From the cell containing the given text, extract its center point as (x, y) coordinate. 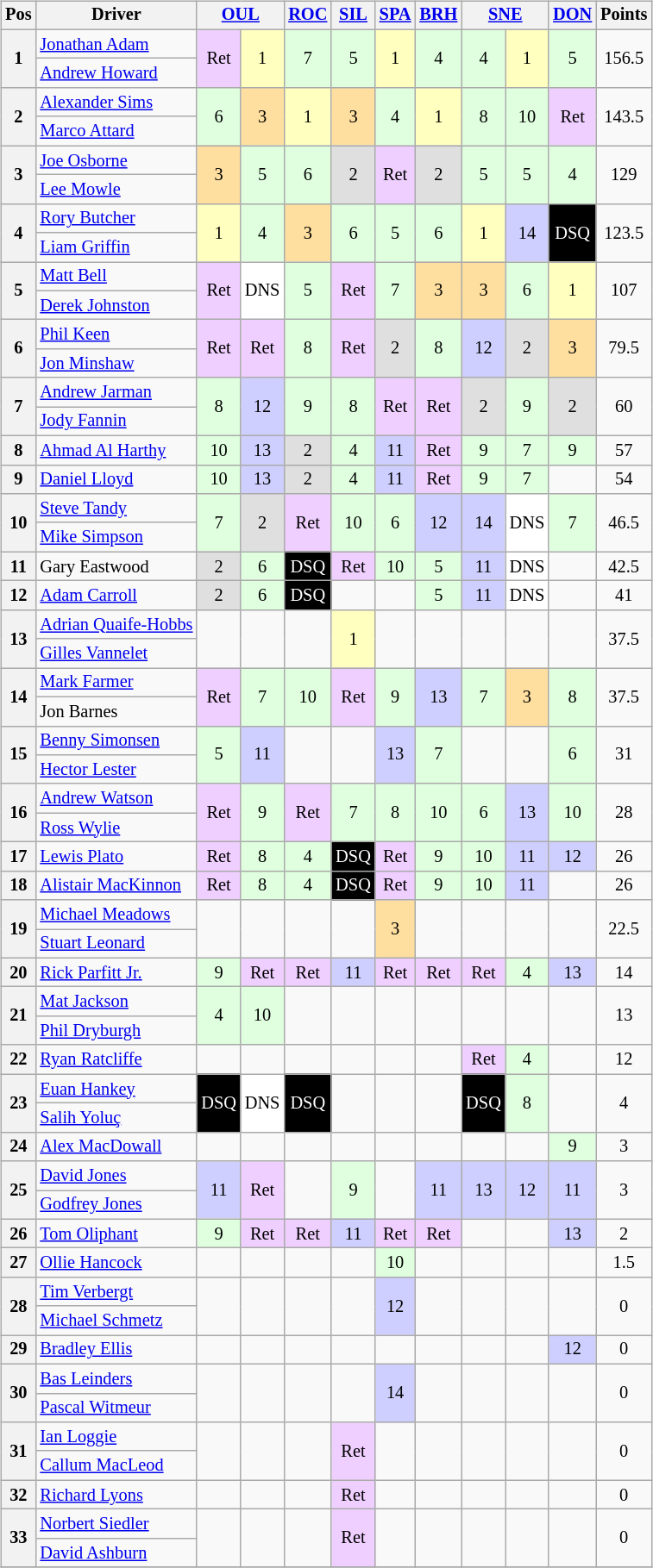
Gary Eastwood (116, 566)
Euan Hankey (116, 1089)
Adam Carroll (116, 596)
Ollie Hancock (116, 1263)
Lewis Plato (116, 857)
22 (18, 1059)
22.5 (624, 929)
DON (573, 16)
David Jones (116, 1176)
Rick Parfitt Jr. (116, 972)
54 (624, 479)
57 (624, 450)
Jon Barnes (116, 711)
Norbert Siedler (116, 1524)
Points (624, 16)
Godfrey Jones (116, 1205)
18 (18, 885)
Jody Fannin (116, 422)
156.5 (624, 59)
79.5 (624, 348)
Jon Minshaw (116, 364)
Derek Johnston (116, 305)
Marco Attard (116, 131)
Callum MacLeod (116, 1465)
BRH (438, 16)
30 (18, 1393)
Bas Leinders (116, 1378)
Phil Dryburgh (116, 1031)
Lee Mowle (116, 190)
21 (18, 1015)
Pascal Witmeur (116, 1408)
42.5 (624, 566)
Andrew Watson (116, 798)
Jonathan Adam (116, 44)
SPA (395, 16)
46.5 (624, 522)
32 (18, 1495)
Rory Butcher (116, 218)
33 (18, 1538)
123.5 (624, 233)
Mark Farmer (116, 683)
Steve Tandy (116, 509)
129 (624, 174)
23 (18, 1103)
ROC (307, 16)
Andrew Howard (116, 73)
SNE (505, 16)
Ahmad Al Harthy (116, 450)
29 (18, 1350)
Tim Verbergt (116, 1292)
Driver (116, 16)
Liam Griffin (116, 247)
Matt Bell (116, 277)
60 (624, 407)
Ryan Ratcliffe (116, 1059)
Salih Yoluç (116, 1118)
1.5 (624, 1263)
16 (18, 812)
Andrew Jarman (116, 392)
Mike Simpson (116, 537)
143.5 (624, 117)
Tom Oliphant (116, 1234)
41 (624, 596)
27 (18, 1263)
Alexander Sims (116, 103)
24 (18, 1146)
25 (18, 1190)
Michael Schmetz (116, 1321)
Stuart Leonard (116, 944)
Ross Wylie (116, 828)
Alistair MacKinnon (116, 885)
Alex MacDowall (116, 1146)
20 (18, 972)
15 (18, 755)
OUL (240, 16)
Benny Simonsen (116, 740)
Adrian Quaife-Hobbs (116, 624)
17 (18, 857)
Mat Jackson (116, 1002)
19 (18, 929)
Ian Loggie (116, 1437)
Michael Meadows (116, 915)
Gilles Vannelet (116, 653)
Pos (18, 16)
Richard Lyons (116, 1495)
107 (624, 291)
Bradley Ellis (116, 1350)
SIL (353, 16)
Hector Lester (116, 770)
Daniel Lloyd (116, 479)
Joe Osborne (116, 160)
Phil Keen (116, 334)
David Ashburn (116, 1552)
